Pinpoint the cell where the given text exists, returning its [X, Y] midpoint coordinate. 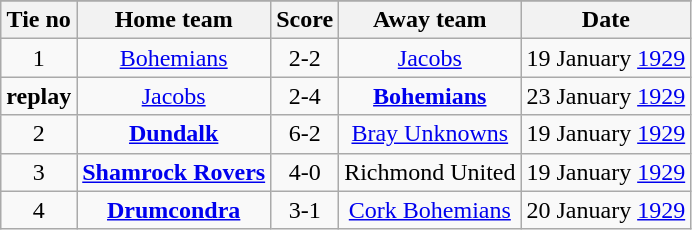
2 [39, 134]
Cork Bohemians [430, 210]
2-2 [305, 58]
Bray Unknowns [430, 134]
Date [606, 20]
Richmond United [430, 172]
2-4 [305, 96]
4-0 [305, 172]
Drumcondra [174, 210]
Tie no [39, 20]
Dundalk [174, 134]
Away team [430, 20]
replay [39, 96]
4 [39, 210]
3 [39, 172]
Score [305, 20]
Shamrock Rovers [174, 172]
1 [39, 58]
Home team [174, 20]
6-2 [305, 134]
20 January 1929 [606, 210]
3-1 [305, 210]
23 January 1929 [606, 96]
